Return the (X, Y) coordinate for the center point of the cell that contains the specified text.  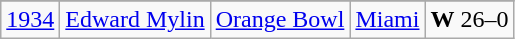
1934 (30, 20)
Orange Bowl (280, 20)
W 26–0 (470, 20)
Edward Mylin (135, 20)
Miami (388, 20)
